Return [x, y] of the center of cell containing provided text 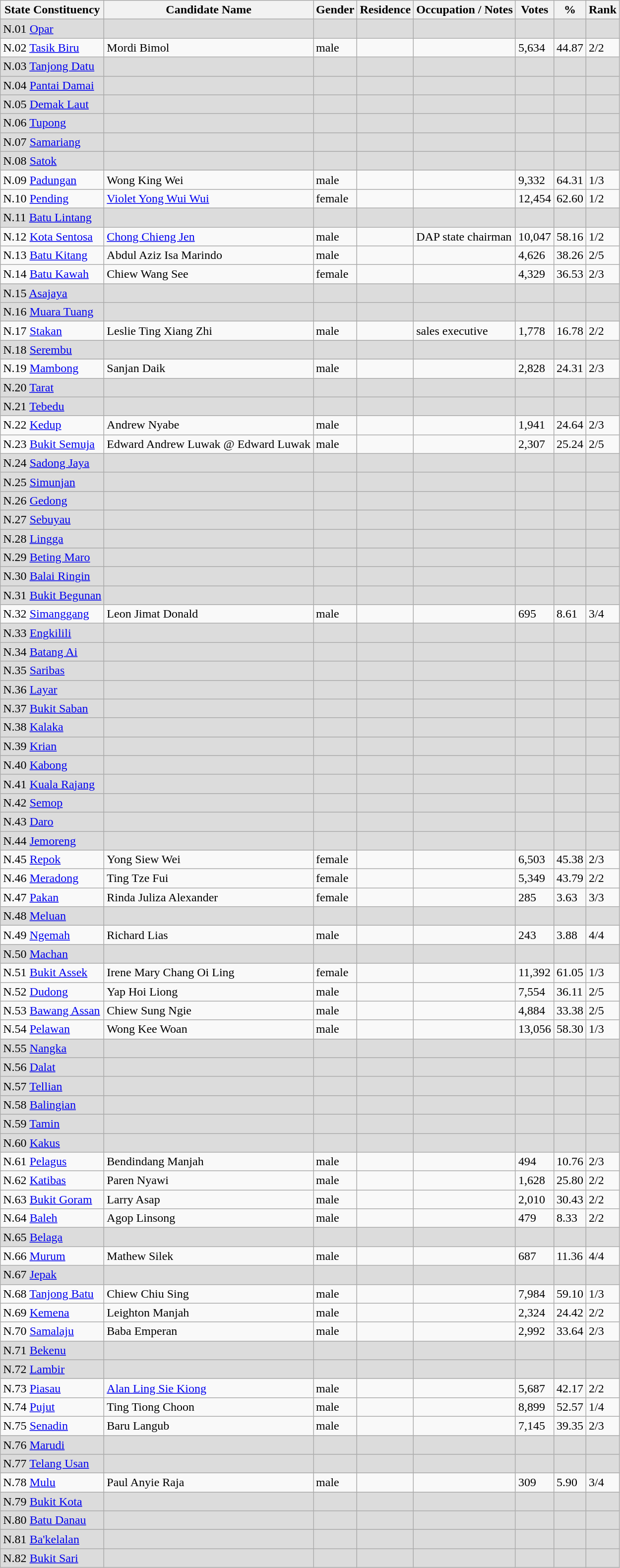
N.26 Gedong [53, 501]
N.04 Pantai Damai [53, 85]
7,554 [535, 992]
N.01 Opar [53, 29]
285 [535, 897]
11.36 [569, 1256]
Wong Kee Woan [209, 1029]
Abdul Aziz Isa Marindo [209, 255]
N.65 Belaga [53, 1237]
Chiew Chiu Sing [209, 1294]
61.05 [569, 973]
243 [535, 935]
36.53 [569, 274]
7,145 [535, 1426]
4,329 [535, 274]
Mordi Bimol [209, 48]
58.16 [569, 237]
Paren Nyawi [209, 1181]
Ting Tze Fui [209, 878]
N.80 Batu Danau [53, 1520]
N.74 Pujut [53, 1407]
Rinda Juliza Alexander [209, 897]
9,332 [535, 180]
N.68 Tanjong Batu [53, 1294]
43.79 [569, 878]
1/4 [602, 1407]
N.46 Meradong [53, 878]
N.69 Kemena [53, 1313]
sales executive [465, 331]
Yap Hoi Liong [209, 992]
33.64 [569, 1331]
N.59 Tamin [53, 1124]
N.76 Marudi [53, 1445]
N.02 Tasik Biru [53, 48]
309 [535, 1483]
1,628 [535, 1181]
N.08 Satok [53, 161]
Leon Jimat Donald [209, 614]
N.27 Sebuyau [53, 519]
N.09 Padungan [53, 180]
Wong King Wei [209, 180]
N.14 Batu Kawah [53, 274]
24.64 [569, 425]
Richard Lias [209, 935]
2,828 [535, 369]
5,687 [535, 1388]
N.49 Ngemah [53, 935]
N.05 Demak Laut [53, 104]
Baru Langub [209, 1426]
3.88 [569, 935]
N.30 Balai Ringin [53, 576]
N.29 Beting Maro [53, 558]
4,884 [535, 1010]
Mathew Silek [209, 1256]
494 [535, 1162]
30.43 [569, 1199]
N.78 Mulu [53, 1483]
2,307 [535, 444]
Votes [535, 10]
Alan Ling Sie Kiong [209, 1388]
N.61 Pelagus [53, 1162]
Andrew Nyabe [209, 425]
Bendindang Manjah [209, 1162]
Ting Tiong Choon [209, 1407]
N.50 Machan [53, 954]
45.38 [569, 860]
N.47 Pakan [53, 897]
8.33 [569, 1218]
N.72 Lambir [53, 1369]
N.22 Kedup [53, 425]
6,503 [535, 860]
N.71 Bekenu [53, 1350]
62.60 [569, 198]
Yong Siew Wei [209, 860]
Rank [602, 10]
4,626 [535, 255]
N.18 Serembu [53, 350]
N.10 Pending [53, 198]
24.31 [569, 369]
695 [535, 614]
58.30 [569, 1029]
N.52 Dudong [53, 992]
42.17 [569, 1388]
N.15 Asajaya [53, 293]
687 [535, 1256]
Larry Asap [209, 1199]
N.07 Samariang [53, 142]
N.62 Katibas [53, 1181]
Baba Emperan [209, 1331]
Candidate Name [209, 10]
N.43 Daro [53, 821]
N.21 Tebedu [53, 406]
479 [535, 1218]
Irene Mary Chang Oi Ling [209, 973]
N.37 Bukit Saban [53, 708]
59.10 [569, 1294]
N.75 Senadin [53, 1426]
N.32 Simanggang [53, 614]
Edward Andrew Luwak @ Edward Luwak [209, 444]
Leslie Ting Xiang Zhi [209, 331]
N.24 Sadong Jaya [53, 463]
N.77 Telang Usan [53, 1464]
N.53 Bawang Assan [53, 1010]
N.44 Jemoreng [53, 841]
8,899 [535, 1407]
N.17 Stakan [53, 331]
1,941 [535, 425]
N.79 Bukit Kota [53, 1502]
N.48 Meluan [53, 916]
N.25 Simunjan [53, 482]
N.82 Bukit Sari [53, 1558]
N.73 Piasau [53, 1388]
36.11 [569, 992]
Violet Yong Wui Wui [209, 198]
N.35 Saribas [53, 671]
N.13 Batu Kitang [53, 255]
Occupation / Notes [465, 10]
N.70 Samalaju [53, 1331]
44.87 [569, 48]
N.31 Bukit Begunan [53, 595]
N.19 Mambong [53, 369]
16.78 [569, 331]
8.61 [569, 614]
2,992 [535, 1331]
N.16 Muara Tuang [53, 312]
38.26 [569, 255]
25.24 [569, 444]
2,010 [535, 1199]
N.57 Tellian [53, 1086]
64.31 [569, 180]
N.67 Jepak [53, 1275]
N.40 Kabong [53, 765]
11,392 [535, 973]
N.12 Kota Sentosa [53, 237]
N.64 Baleh [53, 1218]
1,778 [535, 331]
N.45 Repok [53, 860]
33.38 [569, 1010]
52.57 [569, 1407]
N.81 Ba'kelalan [53, 1539]
12,454 [535, 198]
Chong Chieng Jen [209, 237]
N.33 Engkilili [53, 633]
Agop Linsong [209, 1218]
N.36 Layar [53, 690]
Residence [385, 10]
N.66 Murum [53, 1256]
N.38 Kalaka [53, 727]
DAP state chairman [465, 237]
N.51 Bukit Assek [53, 973]
Chiew Wang See [209, 274]
N.03 Tanjong Datu [53, 66]
Sanjan Daik [209, 369]
N.34 Batang Ai [53, 652]
5,634 [535, 48]
3.63 [569, 897]
5,349 [535, 878]
N.23 Bukit Semuja [53, 444]
N.20 Tarat [53, 387]
13,056 [535, 1029]
N.28 Lingga [53, 538]
N.39 Krian [53, 746]
39.35 [569, 1426]
25.80 [569, 1181]
Gender [335, 10]
3/3 [602, 897]
10,047 [535, 237]
N.55 Nangka [53, 1048]
5.90 [569, 1483]
N.56 Dalat [53, 1067]
Paul Anyie Raja [209, 1483]
2,324 [535, 1313]
24.42 [569, 1313]
N.41 Kuala Rajang [53, 784]
N.60 Kakus [53, 1142]
Chiew Sung Ngie [209, 1010]
N.54 Pelawan [53, 1029]
10.76 [569, 1162]
State Constituency [53, 10]
Leighton Manjah [209, 1313]
% [569, 10]
N.06 Tupong [53, 123]
N.42 Semop [53, 803]
N.11 Batu Lintang [53, 217]
N.63 Bukit Goram [53, 1199]
7,984 [535, 1294]
N.58 Balingian [53, 1105]
